Provide the [x, y] coordinate of the cell's center where the given text is located.  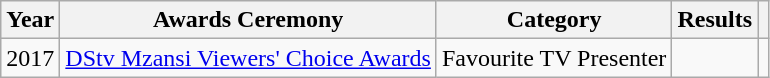
DStv Mzansi Viewers' Choice Awards [248, 58]
Year [30, 20]
Awards Ceremony [248, 20]
Category [554, 20]
Results [715, 20]
Favourite TV Presenter [554, 58]
2017 [30, 58]
